Detect which cell encompasses the target text, then output its [X, Y] center coordinate. 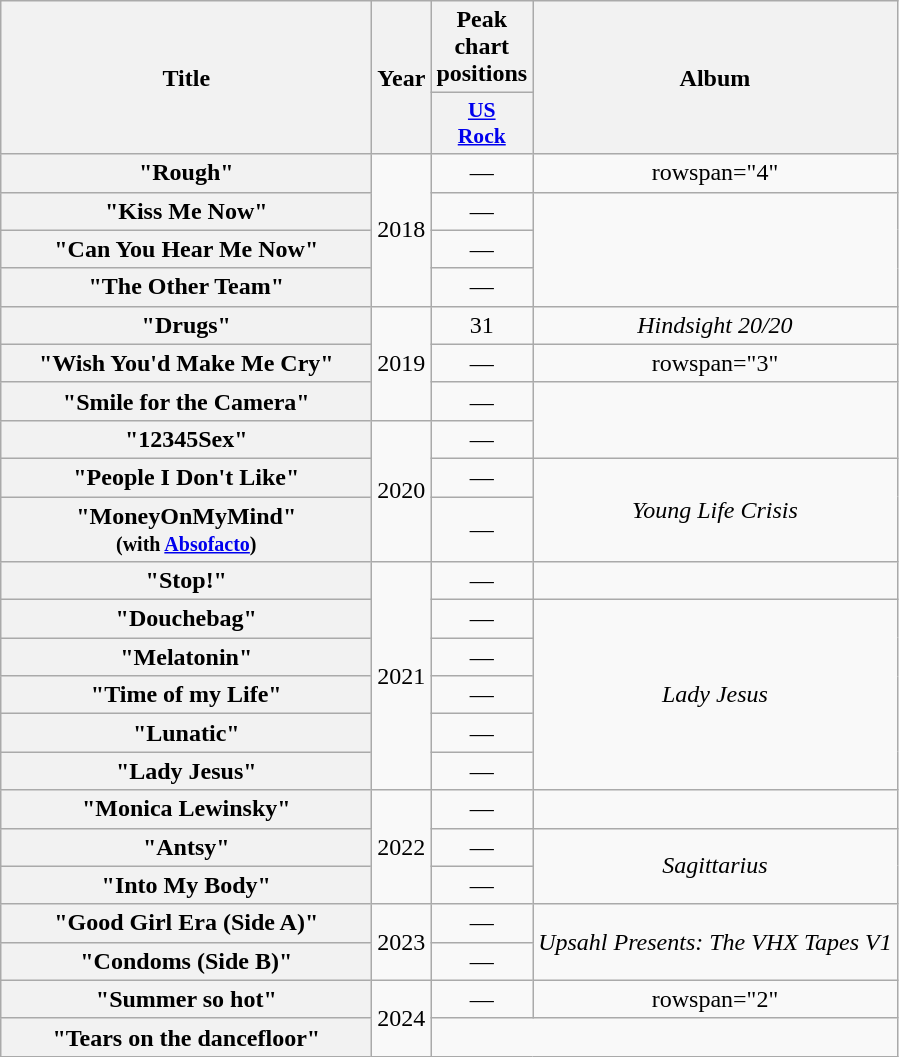
USRock [482, 124]
2024 [402, 1018]
2019 [402, 363]
"Tears on the dancefloor" [186, 1037]
"Smile for the Camera" [186, 401]
"Good Girl Era (Side A)" [186, 923]
Peak chart positions [482, 47]
31 [482, 325]
"Rough" [186, 173]
"Lunatic" [186, 733]
Upsahl Presents: The VHX Tapes V1 [716, 942]
"12345Sex" [186, 439]
2021 [402, 676]
"Drugs" [186, 325]
"Monica Lewinsky" [186, 809]
"Douchebag" [186, 619]
"Can You Hear Me Now" [186, 249]
Title [186, 78]
Young Life Crisis [716, 510]
"MoneyOnMyMind"(with Absofacto) [186, 528]
rowspan="3" [716, 363]
rowspan="2" [716, 999]
Album [716, 78]
"Kiss Me Now" [186, 211]
"The Other Team" [186, 287]
"Summer so hot" [186, 999]
Hindsight 20/20 [716, 325]
2020 [402, 490]
"Melatonin" [186, 657]
"Antsy" [186, 847]
"Into My Body" [186, 885]
Year [402, 78]
"Lady Jesus" [186, 771]
"Condoms (Side B)" [186, 961]
rowspan="4" [716, 173]
"Wish You'd Make Me Cry" [186, 363]
2022 [402, 847]
Sagittarius [716, 866]
"People I Don't Like" [186, 477]
2023 [402, 942]
2018 [402, 230]
"Time of my Life" [186, 695]
Lady Jesus [716, 695]
"Stop!" [186, 581]
